Locate the cell with the specified text and output its (X, Y) center coordinate. 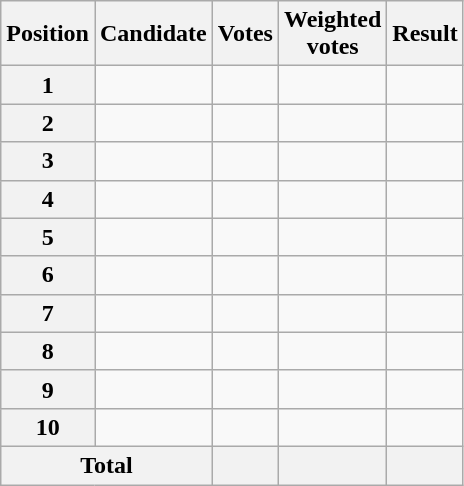
6 (48, 275)
4 (48, 199)
9 (48, 389)
Result (425, 34)
Votes (245, 34)
7 (48, 313)
5 (48, 237)
Weightedvotes (332, 34)
1 (48, 85)
Total (107, 465)
2 (48, 123)
3 (48, 161)
Position (48, 34)
10 (48, 427)
Candidate (153, 34)
8 (48, 351)
